Identify which cell holds the provided text, then report its [X, Y] central coordinate. 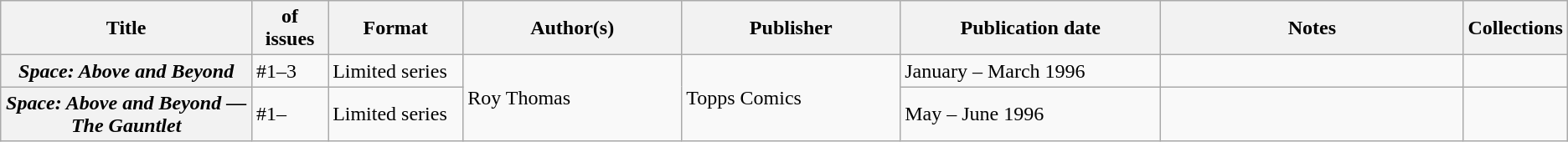
Collections [1515, 28]
Notes [1312, 28]
#1– [290, 114]
Author(s) [573, 28]
Roy Thomas [573, 99]
Space: Above and Beyond — The Gauntlet [126, 114]
Topps Comics [791, 99]
Space: Above and Beyond [126, 71]
Publisher [791, 28]
#1–3 [290, 71]
Publication date [1030, 28]
January – March 1996 [1030, 71]
Format [395, 28]
May – June 1996 [1030, 114]
Title [126, 28]
of issues [290, 28]
